Scan for the cell matching the given text and deliver its (X, Y) coordinate at center. 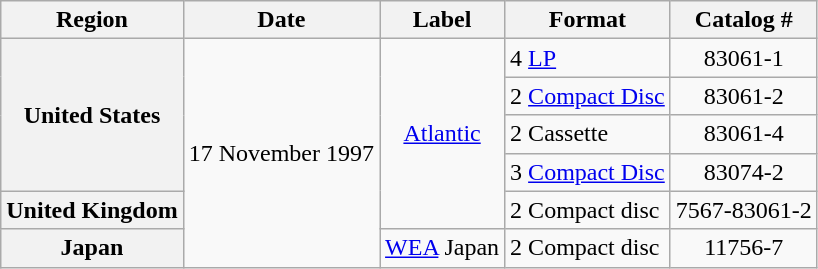
United Kingdom (92, 210)
Region (92, 20)
83061-2 (744, 96)
WEA Japan (442, 248)
11756-7 (744, 248)
83074-2 (744, 172)
Format (588, 20)
Atlantic (442, 134)
Label (442, 20)
United States (92, 115)
83061-1 (744, 58)
4 LP (588, 58)
2 Compact Disc (588, 96)
2 Cassette (588, 134)
Catalog # (744, 20)
7567-83061-2 (744, 210)
Date (281, 20)
83061-4 (744, 134)
17 November 1997 (281, 153)
Japan (92, 248)
3 Compact Disc (588, 172)
